Return the (X, Y) coordinate for the center point of the cell that contains the specified text.  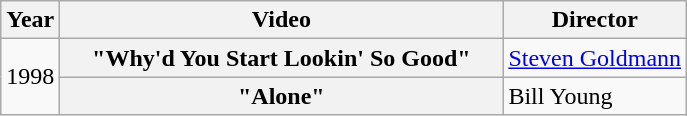
1998 (30, 77)
"Why'd You Start Lookin' So Good" (282, 58)
Steven Goldmann (595, 58)
Bill Young (595, 96)
Director (595, 20)
Year (30, 20)
"Alone" (282, 96)
Video (282, 20)
